For the text-containing cell, return its midpoint in (X, Y) coordinate format. 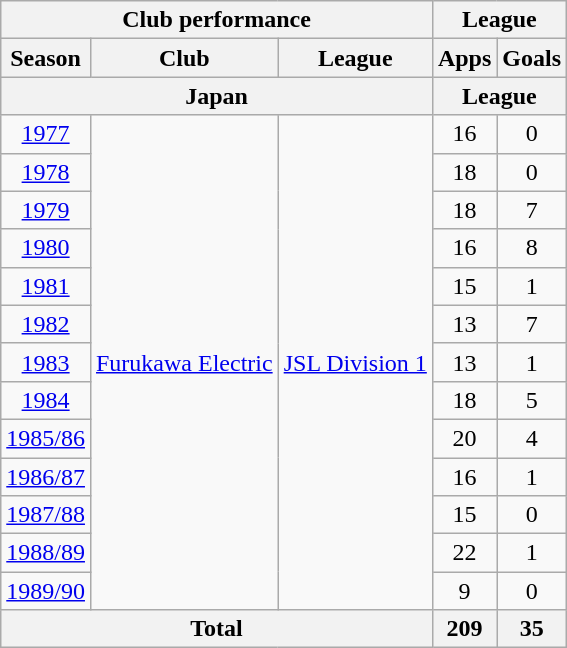
Club performance (217, 20)
1977 (46, 134)
1980 (46, 248)
1978 (46, 172)
JSL Division 1 (355, 362)
5 (532, 400)
1979 (46, 210)
4 (532, 438)
209 (464, 629)
35 (532, 629)
Apps (464, 58)
1986/87 (46, 477)
9 (464, 591)
Furukawa Electric (184, 362)
1989/90 (46, 591)
Japan (217, 96)
1983 (46, 362)
1981 (46, 286)
1982 (46, 324)
1984 (46, 400)
Total (217, 629)
8 (532, 248)
20 (464, 438)
22 (464, 553)
Goals (532, 58)
1987/88 (46, 515)
1988/89 (46, 553)
Season (46, 58)
1985/86 (46, 438)
Club (184, 58)
